From the cell containing the given text, extract its center point as [x, y] coordinate. 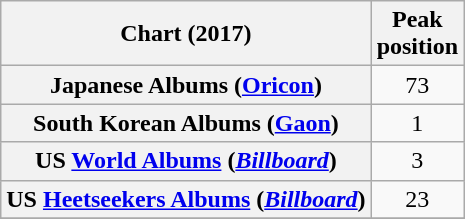
23 [417, 199]
Chart (2017) [186, 34]
South Korean Albums (Gaon) [186, 123]
US World Albums (Billboard) [186, 161]
1 [417, 123]
US Heetseekers Albums (Billboard) [186, 199]
Japanese Albums (Oricon) [186, 85]
73 [417, 85]
3 [417, 161]
Peakposition [417, 34]
